Identify which cell holds the provided text, then report its (x, y) central coordinate. 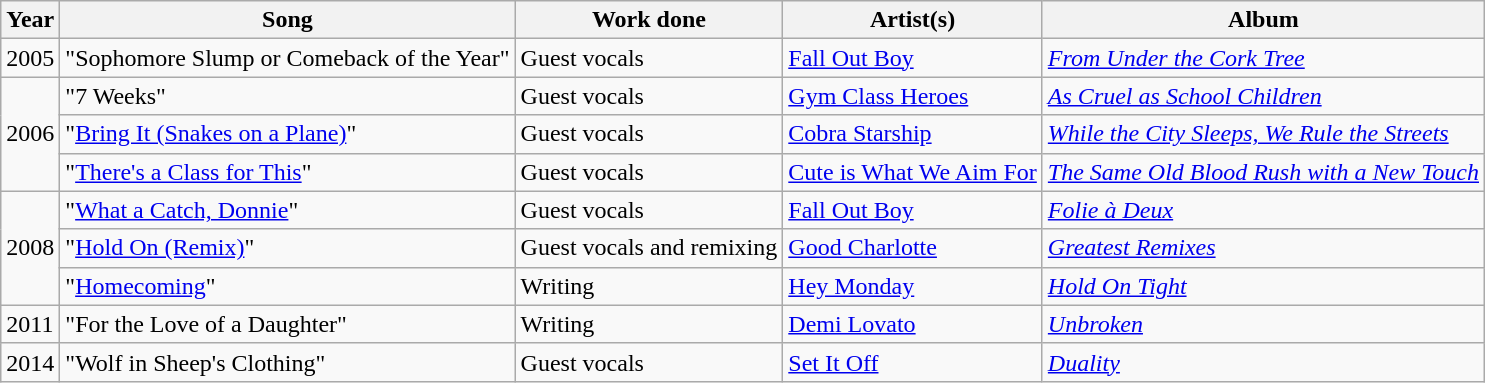
"Wolf in Sheep's Clothing" (288, 362)
Unbroken (1263, 324)
The Same Old Blood Rush with a New Touch (1263, 172)
Duality (1263, 362)
Song (288, 20)
"Hold On (Remix)" (288, 248)
Guest vocals and remixing (649, 248)
Gym Class Heroes (913, 96)
Artist(s) (913, 20)
"What a Catch, Donnie" (288, 210)
As Cruel as School Children (1263, 96)
"7 Weeks" (288, 96)
Demi Lovato (913, 324)
Hey Monday (913, 286)
Cobra Starship (913, 134)
"Homecoming" (288, 286)
"Sophomore Slump or Comeback of the Year" (288, 58)
From Under the Cork Tree (1263, 58)
2006 (30, 134)
Good Charlotte (913, 248)
2005 (30, 58)
Folie à Deux (1263, 210)
"There's a Class for This" (288, 172)
While the City Sleeps, We Rule the Streets (1263, 134)
"Bring It (Snakes on a Plane)" (288, 134)
Album (1263, 20)
Hold On Tight (1263, 286)
2008 (30, 248)
Cute is What We Aim For (913, 172)
2011 (30, 324)
Work done (649, 20)
Year (30, 20)
Greatest Remixes (1263, 248)
2014 (30, 362)
"For the Love of a Daughter" (288, 324)
Set It Off (913, 362)
